Provide the [x, y] coordinate of the cell's center where the given text is located.  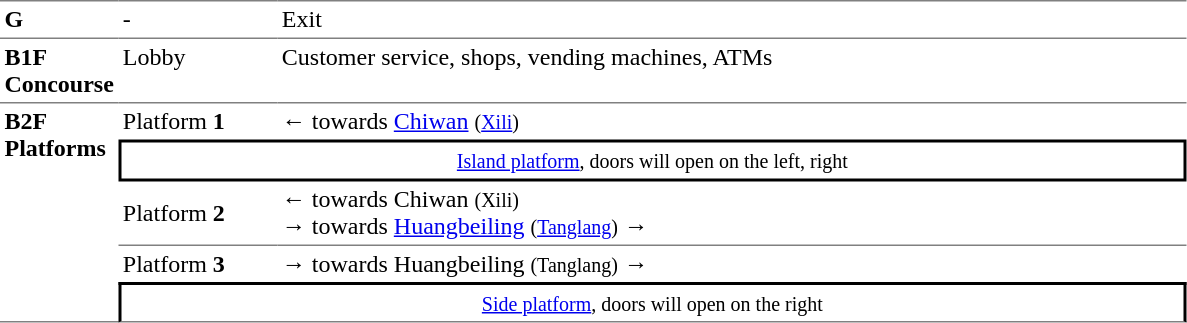
B2FPlatforms [59, 214]
Platform 1 [198, 122]
Side platform, doors will open on the right [652, 302]
- [198, 19]
← towards Chiwan (Xili)→ towards Huangbeiling (Tanglang) → [732, 214]
Lobby [198, 71]
← towards Chiwan (Xili) [732, 122]
Platform 3 [198, 263]
Exit [732, 19]
→ towards Huangbeiling (Tanglang) → [732, 263]
Island platform, doors will open on the left, right [652, 161]
Platform 2 [198, 214]
G [59, 19]
B1FConcourse [59, 71]
Customer service, shops, vending machines, ATMs [732, 71]
